Detect which cell encompasses the target text, then output its (X, Y) center coordinate. 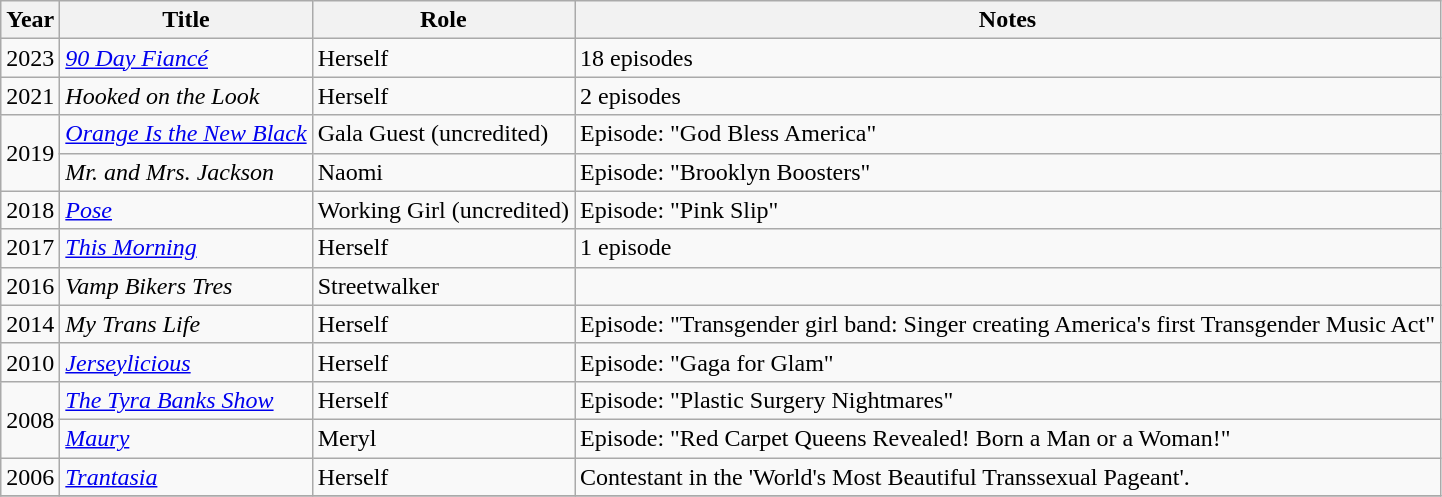
Notes (1008, 20)
Pose (186, 210)
Episode: "God Bless America" (1008, 134)
Episode: "Brooklyn Boosters" (1008, 172)
90 Day Fiancé (186, 58)
2016 (30, 286)
Episode: "Gaga for Glam" (1008, 362)
Episode: "Plastic Surgery Nightmares" (1008, 400)
2019 (30, 153)
Jerseylicious (186, 362)
Role (443, 20)
2006 (30, 477)
Title (186, 20)
This Morning (186, 248)
2023 (30, 58)
2010 (30, 362)
2008 (30, 419)
Trantasia (186, 477)
Working Girl (uncredited) (443, 210)
The Tyra Banks Show (186, 400)
Episode: "Transgender girl band: Singer creating America's first Transgender Music Act" (1008, 324)
18 episodes (1008, 58)
2018 (30, 210)
Episode: "Red Carpet Queens Revealed! Born a Man or a Woman!" (1008, 438)
Year (30, 20)
Vamp Bikers Tres (186, 286)
Mr. and Mrs. Jackson (186, 172)
2021 (30, 96)
Hooked on the Look (186, 96)
Streetwalker (443, 286)
2014 (30, 324)
Maury (186, 438)
2017 (30, 248)
Naomi (443, 172)
Gala Guest (uncredited) (443, 134)
Episode: "Pink Slip" (1008, 210)
Orange Is the New Black (186, 134)
1 episode (1008, 248)
2 episodes (1008, 96)
Contestant in the 'World's Most Beautiful Transsexual Pageant'. (1008, 477)
Meryl (443, 438)
My Trans Life (186, 324)
